Locate the cell with the specified text and output its (x, y) center coordinate. 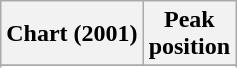
Peak position (189, 34)
Chart (2001) (72, 34)
